Return (x, y) of the center of cell containing provided text 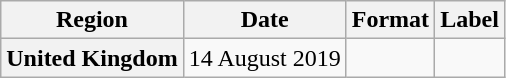
Date (264, 20)
Format (390, 20)
United Kingdom (92, 58)
14 August 2019 (264, 58)
Label (470, 20)
Region (92, 20)
